Return the (X, Y) coordinate for the center point of the cell that contains the specified text.  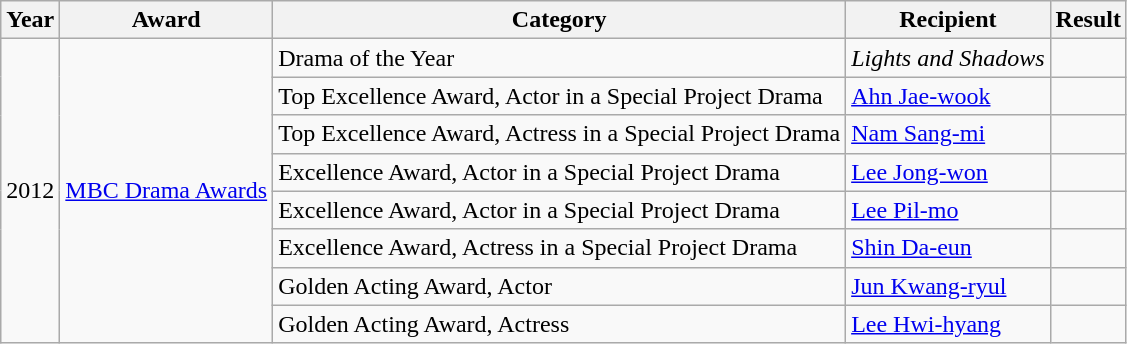
Lee Hwi-hyang (948, 324)
Year (30, 20)
Ahn Jae-wook (948, 96)
Excellence Award, Actress in a Special Project Drama (560, 248)
Recipient (948, 20)
Golden Acting Award, Actress (560, 324)
Lee Pil-mo (948, 210)
Golden Acting Award, Actor (560, 286)
Shin Da-eun (948, 248)
Jun Kwang-ryul (948, 286)
MBC Drama Awards (166, 191)
Nam Sang-mi (948, 134)
Lights and Shadows (948, 58)
Drama of the Year (560, 58)
Top Excellence Award, Actor in a Special Project Drama (560, 96)
Top Excellence Award, Actress in a Special Project Drama (560, 134)
Lee Jong-won (948, 172)
Result (1088, 20)
2012 (30, 191)
Award (166, 20)
Category (560, 20)
